For the text-containing cell, return its midpoint in (x, y) coordinate format. 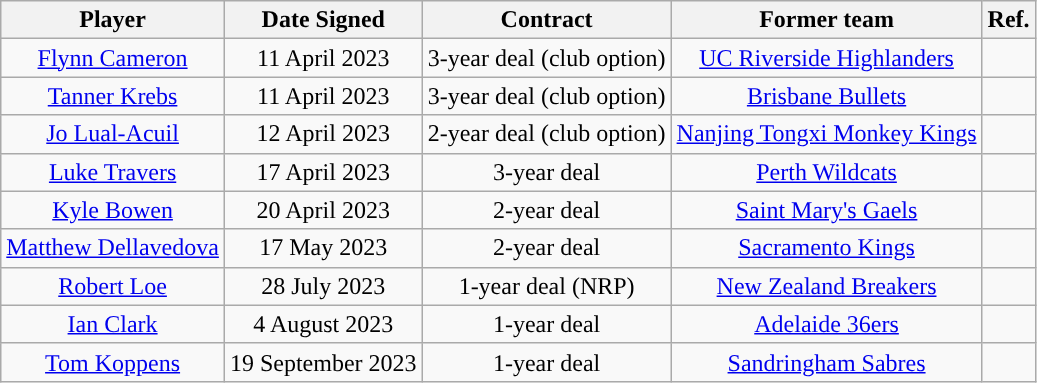
Tanner Krebs (113, 96)
Ian Clark (113, 324)
Jo Lual-Acuil (113, 134)
1-year deal (NRP) (546, 286)
Adelaide 36ers (826, 324)
4 August 2023 (323, 324)
Kyle Bowen (113, 210)
12 April 2023 (323, 134)
Sacramento Kings (826, 248)
Nanjing Tongxi Monkey Kings (826, 134)
17 April 2023 (323, 172)
2-year deal (club option) (546, 134)
Matthew Dellavedova (113, 248)
Saint Mary's Gaels (826, 210)
Date Signed (323, 20)
Perth Wildcats (826, 172)
Player (113, 20)
Flynn Cameron (113, 58)
Contract (546, 20)
17 May 2023 (323, 248)
3-year deal (546, 172)
Former team (826, 20)
Luke Travers (113, 172)
Sandringham Sabres (826, 362)
Ref. (1008, 20)
Brisbane Bullets (826, 96)
19 September 2023 (323, 362)
New Zealand Breakers (826, 286)
28 July 2023 (323, 286)
Robert Loe (113, 286)
Tom Koppens (113, 362)
UC Riverside Highlanders (826, 58)
20 April 2023 (323, 210)
